For the text-containing cell, return its midpoint in [x, y] coordinate format. 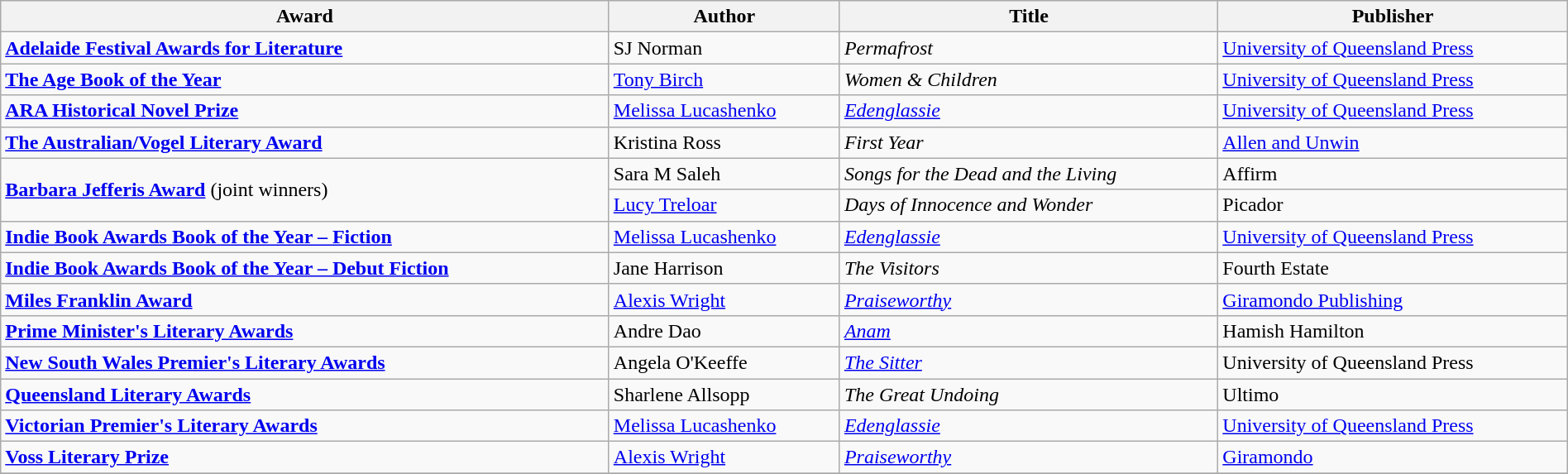
Kristina Ross [724, 142]
The Great Undoing [1029, 395]
Affirm [1393, 174]
Title [1029, 17]
Days of Innocence and Wonder [1029, 205]
Sara M Saleh [724, 174]
Fourth Estate [1393, 268]
New South Wales Premier's Literary Awards [305, 362]
Indie Book Awards Book of the Year – Fiction [305, 237]
Queensland Literary Awards [305, 395]
First Year [1029, 142]
Women & Children [1029, 79]
Songs for the Dead and the Living [1029, 174]
Allen and Unwin [1393, 142]
The Australian/Vogel Literary Award [305, 142]
ARA Historical Novel Prize [305, 111]
Prime Minister's Literary Awards [305, 331]
Sharlene Allsopp [724, 395]
Barbara Jefferis Award (joint winners) [305, 189]
The Visitors [1029, 268]
Andre Dao [724, 331]
Indie Book Awards Book of the Year – Debut Fiction [305, 268]
Giramondo Publishing [1393, 299]
The Sitter [1029, 362]
Giramondo [1393, 457]
Publisher [1393, 17]
Voss Literary Prize [305, 457]
Jane Harrison [724, 268]
Angela O'Keeffe [724, 362]
Victorian Premier's Literary Awards [305, 426]
Author [724, 17]
Adelaide Festival Awards for Literature [305, 48]
The Age Book of the Year [305, 79]
Hamish Hamilton [1393, 331]
Lucy Treloar [724, 205]
Anam [1029, 331]
Miles Franklin Award [305, 299]
Award [305, 17]
SJ Norman [724, 48]
Ultimo [1393, 395]
Tony Birch [724, 79]
Permafrost [1029, 48]
Picador [1393, 205]
